Find where the given text appears and provide that cell's center as [x, y] coordinate. 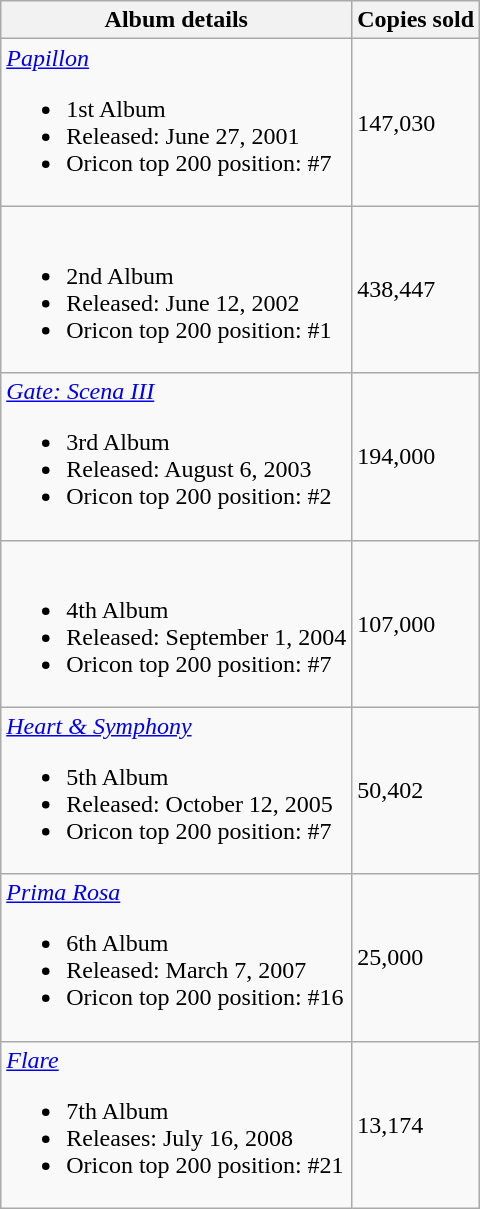
Copies sold [416, 20]
Gate: Scena III3rd AlbumReleased: August 6, 2003Oricon top 200 position: #2 [176, 456]
107,000 [416, 624]
438,447 [416, 290]
147,030 [416, 122]
194,000 [416, 456]
4th AlbumReleased: September 1, 2004Oricon top 200 position: #7 [176, 624]
Papillon1st AlbumReleased: June 27, 2001Oricon top 200 position: #7 [176, 122]
Heart & Symphony5th AlbumReleased: October 12, 2005Oricon top 200 position: #7 [176, 790]
13,174 [416, 1124]
25,000 [416, 958]
Prima Rosa6th AlbumReleased: March 7, 2007Oricon top 200 position: #16 [176, 958]
Flare7th AlbumReleases: July 16, 2008Oricon top 200 position: #21 [176, 1124]
2nd AlbumReleased: June 12, 2002Oricon top 200 position: #1 [176, 290]
Album details [176, 20]
50,402 [416, 790]
